Return the (X, Y) coordinate for the center point of the cell that contains the specified text.  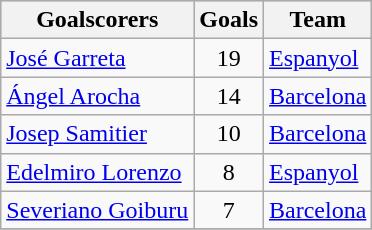
19 (229, 58)
Team (318, 20)
Severiano Goiburu (98, 210)
Ángel Arocha (98, 96)
Edelmiro Lorenzo (98, 172)
Goals (229, 20)
Goalscorers (98, 20)
José Garreta (98, 58)
14 (229, 96)
10 (229, 134)
7 (229, 210)
Josep Samitier (98, 134)
8 (229, 172)
